Find where the given text appears and provide that cell's center as (x, y) coordinate. 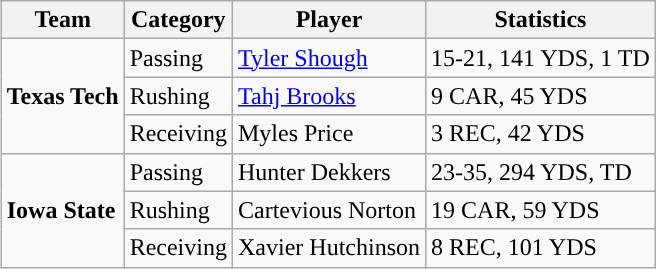
Iowa State (62, 210)
Myles Price (328, 134)
23-35, 294 YDS, TD (541, 172)
Xavier Hutchinson (328, 248)
Texas Tech (62, 96)
3 REC, 42 YDS (541, 134)
Hunter Dekkers (328, 172)
Player (328, 20)
8 REC, 101 YDS (541, 248)
Statistics (541, 20)
Cartevious Norton (328, 210)
Tahj Brooks (328, 96)
19 CAR, 59 YDS (541, 210)
15-21, 141 YDS, 1 TD (541, 58)
Team (62, 20)
Category (178, 20)
9 CAR, 45 YDS (541, 96)
Tyler Shough (328, 58)
